Provide the (x, y) coordinate of the cell's center where the given text is located.  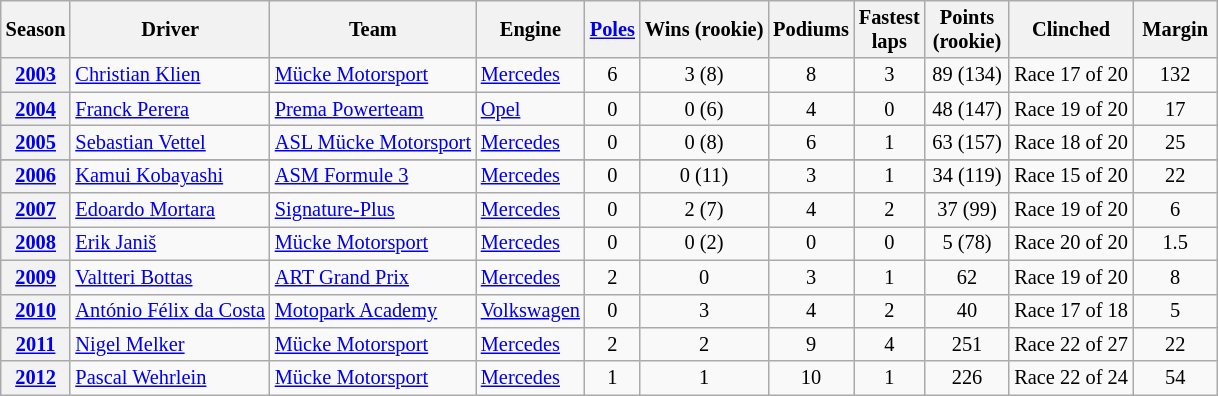
Clinched (1070, 29)
63 (157) (968, 142)
0 (6) (704, 109)
2010 (36, 311)
132 (1176, 75)
10 (811, 378)
Opel (530, 109)
54 (1176, 378)
2 (7) (704, 210)
Race 20 of 20 (1070, 243)
0 (11) (704, 176)
2006 (36, 176)
Erik Janiš (170, 243)
Fastest laps (890, 29)
Driver (170, 29)
Engine (530, 29)
1.5 (1176, 243)
Points (rookie) (968, 29)
226 (968, 378)
5 (78) (968, 243)
0 (2) (704, 243)
Race 17 of 20 (1070, 75)
Prema Powerteam (373, 109)
34 (119) (968, 176)
48 (147) (968, 109)
0 (8) (704, 142)
2008 (36, 243)
Race 22 of 24 (1070, 378)
2009 (36, 277)
17 (1176, 109)
ASL Mücke Motorsport (373, 142)
62 (968, 277)
2007 (36, 210)
ART Grand Prix (373, 277)
Sebastian Vettel (170, 142)
5 (1176, 311)
Margin (1176, 29)
Volkswagen (530, 311)
251 (968, 344)
2012 (36, 378)
2005 (36, 142)
9 (811, 344)
25 (1176, 142)
Race 18 of 20 (1070, 142)
40 (968, 311)
Signature-Plus (373, 210)
Race 22 of 27 (1070, 344)
2003 (36, 75)
Pascal Wehrlein (170, 378)
2004 (36, 109)
89 (134) (968, 75)
António Félix da Costa (170, 311)
Race 17 of 18 (1070, 311)
2011 (36, 344)
Team (373, 29)
Valtteri Bottas (170, 277)
ASM Formule 3 (373, 176)
Race 15 of 20 (1070, 176)
Kamui Kobayashi (170, 176)
Motopark Academy (373, 311)
3 (8) (704, 75)
Poles (612, 29)
Franck Perera (170, 109)
37 (99) (968, 210)
Christian Klien (170, 75)
Edoardo Mortara (170, 210)
Wins (rookie) (704, 29)
Nigel Melker (170, 344)
Podiums (811, 29)
Season (36, 29)
